For the text-containing cell, return its midpoint in [x, y] coordinate format. 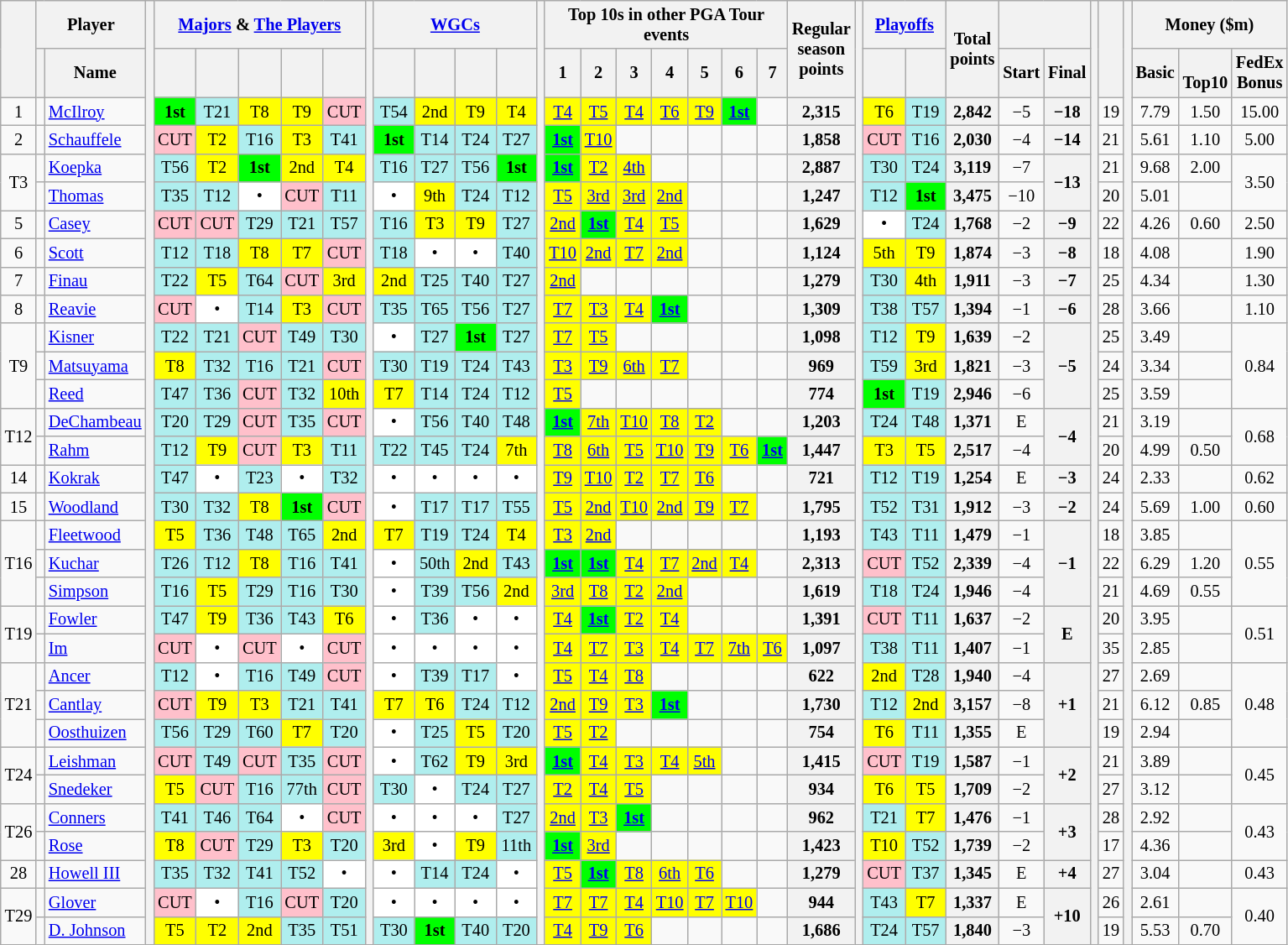
2,887 [821, 168]
1,247 [821, 196]
Fleetwood [96, 535]
1.00 [1205, 507]
Kuchar [96, 563]
3.12 [1155, 789]
5.53 [1155, 931]
Top 10s in other PGA Tour events [666, 24]
1,391 [821, 619]
Oosthuizen [96, 733]
T28 [926, 676]
3.59 [1155, 394]
Player [91, 24]
2.61 [1155, 902]
Leishman [96, 761]
Finau [96, 281]
1,587 [972, 761]
6.29 [1155, 563]
5.61 [1155, 139]
3,157 [972, 704]
1,394 [972, 309]
T37 [926, 874]
WGCs [455, 24]
1,637 [972, 619]
T60 [259, 733]
T55 [517, 507]
0.62 [1259, 478]
3.95 [1155, 619]
Regularseasonpoints [821, 49]
1,476 [972, 817]
0.50 [1205, 451]
+2 [1067, 775]
3.49 [1155, 337]
−10 [1021, 196]
Reavie [96, 309]
1,479 [972, 535]
D. Johnson [96, 931]
−14 [1067, 139]
1,407 [972, 648]
2.92 [1155, 817]
10th [344, 394]
8 [18, 309]
+1 [1067, 705]
1.90 [1259, 253]
0.45 [1259, 775]
3.85 [1155, 535]
T54 [394, 112]
1,739 [972, 846]
Reed [96, 394]
14 [18, 478]
4.34 [1155, 281]
1,946 [972, 592]
Rose [96, 846]
2,030 [972, 139]
+4 [1067, 874]
Basic [1155, 73]
1,097 [821, 648]
2.69 [1155, 676]
2,339 [972, 563]
3.66 [1155, 309]
DeChambeau [96, 422]
4.69 [1155, 592]
0.48 [1259, 705]
Money ($m) [1210, 24]
Totalpoints [972, 49]
−18 [1067, 112]
1,639 [972, 337]
1,619 [821, 592]
4.26 [1155, 224]
1,447 [821, 451]
1,709 [972, 789]
26 [1111, 902]
1,337 [972, 902]
1,840 [972, 931]
1,345 [972, 874]
Schauffele [96, 139]
Ancer [96, 676]
5.69 [1155, 507]
1,415 [821, 761]
Kisner [96, 337]
T51 [344, 931]
Final [1067, 73]
T23 [259, 478]
35 [1111, 648]
1.20 [1205, 563]
622 [821, 676]
4.08 [1155, 253]
11th [517, 846]
1,940 [972, 676]
Playoffs [905, 24]
6.12 [1155, 704]
T62 [435, 761]
1,371 [972, 422]
1,629 [821, 224]
T31 [926, 507]
1,874 [972, 253]
1,124 [821, 253]
15 [18, 507]
Thomas [96, 196]
1,795 [821, 507]
9.68 [1155, 168]
7.79 [1155, 112]
T45 [435, 451]
774 [821, 394]
Koepka [96, 168]
1,730 [821, 704]
2.94 [1155, 733]
0.68 [1259, 436]
Cantlay [96, 704]
5.00 [1259, 139]
Snedeker [96, 789]
1,821 [972, 366]
Scott [96, 253]
3.19 [1155, 422]
1,768 [972, 224]
1,203 [821, 422]
5.01 [1155, 196]
+3 [1067, 831]
2.85 [1155, 648]
FedExBonus [1259, 73]
−9 [1067, 224]
Im [96, 648]
Casey [96, 224]
944 [821, 902]
969 [821, 366]
4.99 [1155, 451]
50th [435, 563]
1.30 [1259, 281]
Conners [96, 817]
T59 [884, 366]
3,475 [972, 196]
Kokrak [96, 478]
Howell III [96, 874]
2.33 [1155, 478]
1,911 [972, 281]
3.34 [1155, 366]
Top10 [1205, 73]
1,858 [821, 139]
2,842 [972, 112]
934 [821, 789]
Woodland [96, 507]
2,946 [972, 394]
962 [821, 817]
0.85 [1205, 704]
Glover [96, 902]
2,517 [972, 451]
2.00 [1205, 168]
Start [1021, 73]
0.40 [1259, 916]
3 [634, 73]
2.50 [1259, 224]
Fowler [96, 619]
T46 [217, 817]
1.50 [1205, 112]
0.84 [1259, 366]
1,355 [972, 733]
77th [302, 789]
McIlroy [96, 112]
9th [435, 196]
Name [96, 73]
1,686 [821, 931]
1,193 [821, 535]
1,254 [972, 478]
3.89 [1155, 761]
1,098 [821, 337]
0.51 [1259, 633]
0.70 [1205, 931]
Rahm [96, 451]
1,309 [821, 309]
1,912 [972, 507]
Matsuyama [96, 366]
1,423 [821, 846]
4 [670, 73]
Majors & The Players [259, 24]
4.36 [1155, 846]
3.04 [1155, 874]
3,119 [972, 168]
721 [821, 478]
Simpson [96, 592]
+10 [1067, 916]
754 [821, 733]
2,313 [821, 563]
3.50 [1259, 181]
15.00 [1259, 112]
17 [1111, 846]
2,315 [821, 112]
−13 [1067, 181]
